Return (X, Y) of the center of cell containing provided text 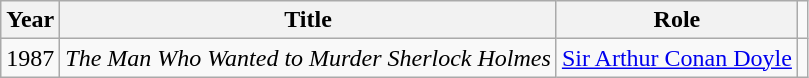
Year (30, 20)
Title (308, 20)
Sir Arthur Conan Doyle (676, 58)
The Man Who Wanted to Murder Sherlock Holmes (308, 58)
Role (676, 20)
1987 (30, 58)
